Identify which cell holds the provided text, then report its [X, Y] central coordinate. 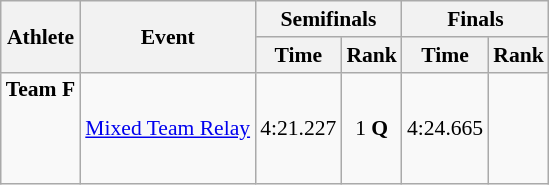
Athlete [41, 36]
4:24.665 [445, 128]
4:21.227 [298, 128]
Mixed Team Relay [168, 128]
Team F [41, 128]
Event [168, 36]
1 Q [372, 128]
Finals [476, 19]
Semifinals [328, 19]
